Capture the cell that displays the provided text and extract its [X, Y] central coordinate. 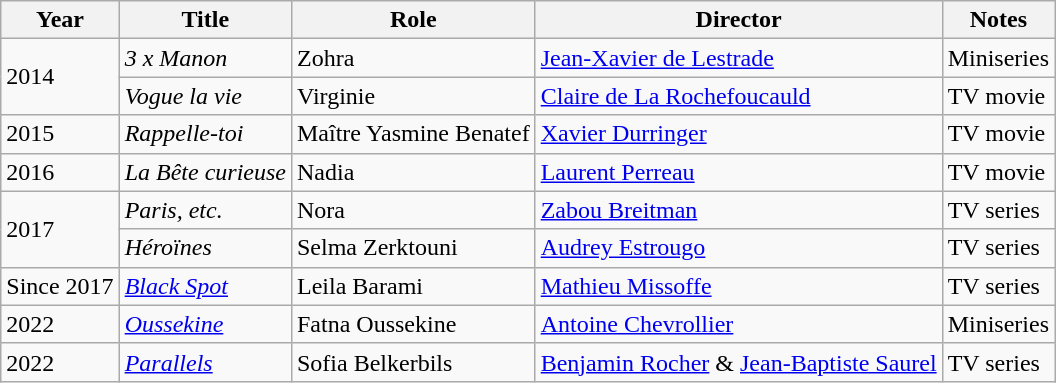
2016 [60, 172]
Maître Yasmine Benatef [413, 134]
3 x Manon [205, 58]
Xavier Durringer [738, 134]
Director [738, 20]
Audrey Estrougo [738, 248]
Selma Zerktouni [413, 248]
2017 [60, 229]
Black Spot [205, 286]
Fatna Oussekine [413, 324]
Role [413, 20]
Paris, etc. [205, 210]
Nadia [413, 172]
Zabou Breitman [738, 210]
Antoine Chevrollier [738, 324]
Virginie [413, 96]
Claire de La Rochefoucauld [738, 96]
2014 [60, 77]
Héroïnes [205, 248]
Parallels [205, 362]
Leila Barami [413, 286]
Sofia Belkerbils [413, 362]
Benjamin Rocher & Jean-Baptiste Saurel [738, 362]
Vogue la vie [205, 96]
Oussekine [205, 324]
2015 [60, 134]
Since 2017 [60, 286]
Jean-Xavier de Lestrade [738, 58]
La Bête curieuse [205, 172]
Title [205, 20]
Year [60, 20]
Nora [413, 210]
Mathieu Missoffe [738, 286]
Rappelle-toi [205, 134]
Zohra [413, 58]
Laurent Perreau [738, 172]
Notes [998, 20]
